Locate the cell with the specified text and output its (X, Y) center coordinate. 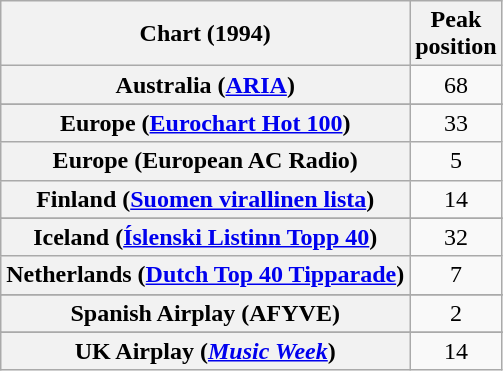
UK Airplay (Music Week) (206, 351)
7 (456, 275)
33 (456, 123)
Iceland (Íslenski Listinn Topp 40) (206, 237)
Peakposition (456, 34)
32 (456, 237)
Netherlands (Dutch Top 40 Tipparade) (206, 275)
Europe (Eurochart Hot 100) (206, 123)
Chart (1994) (206, 34)
Europe (European AC Radio) (206, 161)
5 (456, 161)
Australia (ARIA) (206, 85)
Spanish Airplay (AFYVE) (206, 313)
68 (456, 85)
Finland (Suomen virallinen lista) (206, 199)
2 (456, 313)
